From the cell containing the given text, extract its center point as [x, y] coordinate. 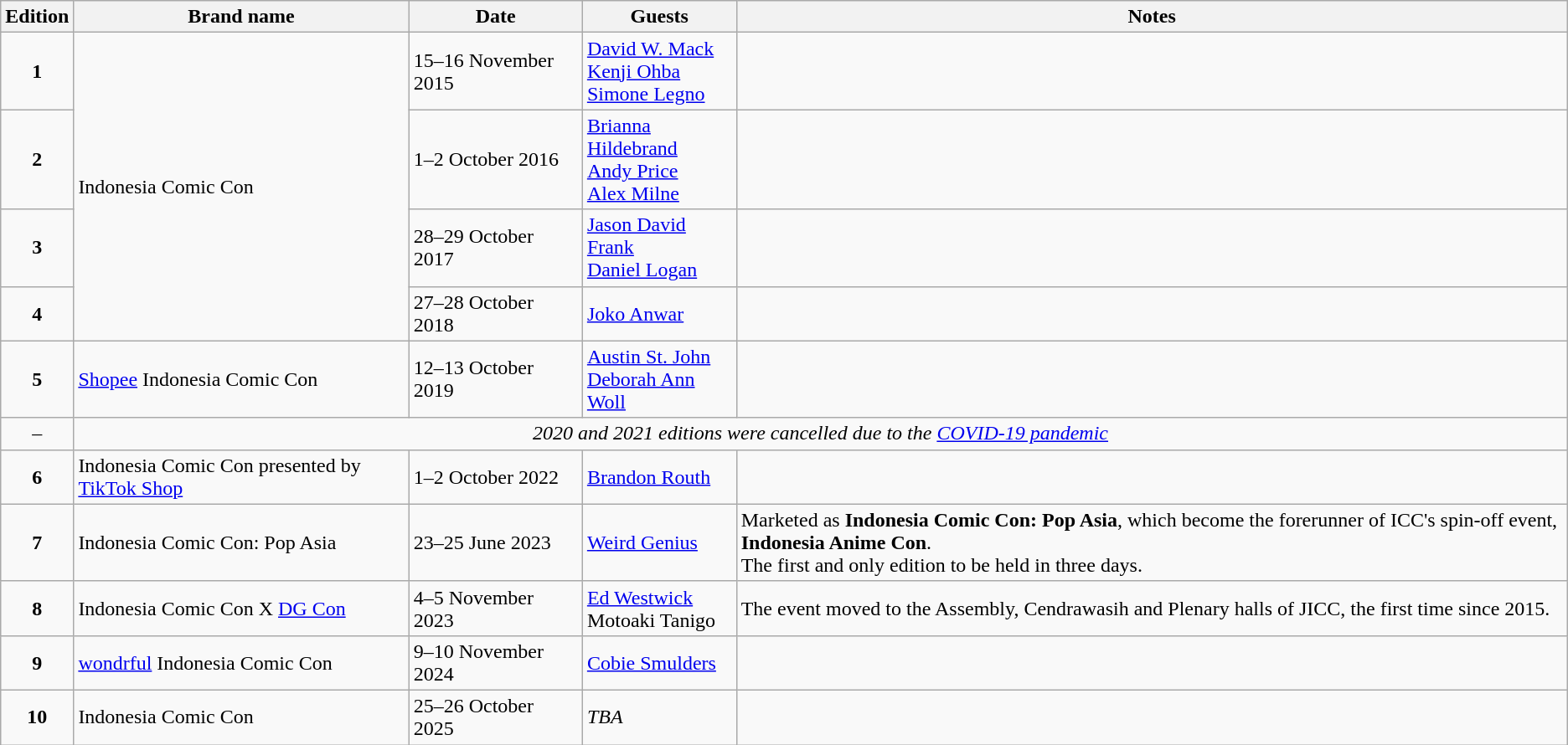
1–2 October 2016 [496, 159]
5 [37, 379]
23–25 June 2023 [496, 542]
wondrful Indonesia Comic Con [241, 663]
1 [37, 71]
David W. Mack Kenji Ohba Simone Legno [659, 71]
Indonesia Comic Con X DG Con [241, 608]
Joko Anwar [659, 313]
8 [37, 608]
Brand name [241, 17]
TBA [659, 717]
4–5 November 2023 [496, 608]
9 [37, 663]
4 [37, 313]
– [37, 434]
2 [37, 159]
Shopee Indonesia Comic Con [241, 379]
7 [37, 542]
15–16 November 2015 [496, 71]
28–29 October 2017 [496, 248]
Cobie Smulders [659, 663]
10 [37, 717]
Edition [37, 17]
27–28 October 2018 [496, 313]
Indonesia Comic Con: Pop Asia [241, 542]
Austin St. John Deborah Ann Woll [659, 379]
Brandon Routh [659, 477]
Brianna Hildebrand Andy Price Alex Milne [659, 159]
The event moved to the Assembly, Cendrawasih and Plenary halls of JICC, the first time since 2015. [1152, 608]
6 [37, 477]
9–10 November 2024 [496, 663]
Date [496, 17]
1–2 October 2022 [496, 477]
2020 and 2021 editions were cancelled due to the COVID-19 pandemic [821, 434]
3 [37, 248]
Indonesia Comic Con presented by TikTok Shop [241, 477]
Guests [659, 17]
Notes [1152, 17]
25–26 October 2025 [496, 717]
12–13 October 2019 [496, 379]
Ed Westwick Motoaki Tanigo [659, 608]
Jason David Frank Daniel Logan [659, 248]
Weird Genius [659, 542]
